Locate the cell with the specified text and output its (X, Y) center coordinate. 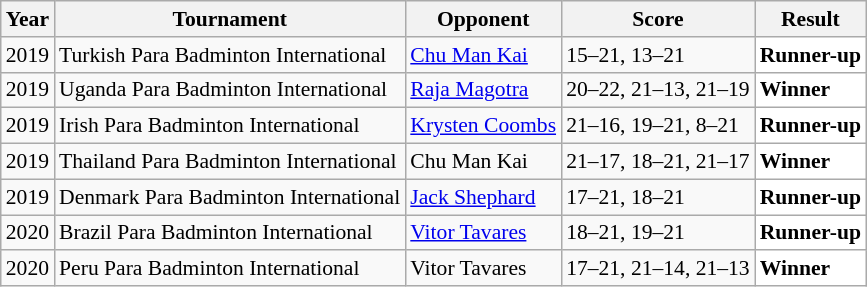
Krysten Coombs (483, 126)
Year (28, 19)
18–21, 19–21 (658, 233)
Score (658, 19)
Denmark Para Badminton International (230, 197)
17–21, 21–14, 21–13 (658, 269)
Jack Shephard (483, 197)
20–22, 21–13, 21–19 (658, 90)
21–16, 19–21, 8–21 (658, 126)
15–21, 13–21 (658, 55)
Result (810, 19)
Irish Para Badminton International (230, 126)
17–21, 18–21 (658, 197)
Opponent (483, 19)
Uganda Para Badminton International (230, 90)
Thailand Para Badminton International (230, 162)
Peru Para Badminton International (230, 269)
21–17, 18–21, 21–17 (658, 162)
Raja Magotra (483, 90)
Brazil Para Badminton International (230, 233)
Tournament (230, 19)
Turkish Para Badminton International (230, 55)
